Capture the cell that displays the provided text and extract its (x, y) central coordinate. 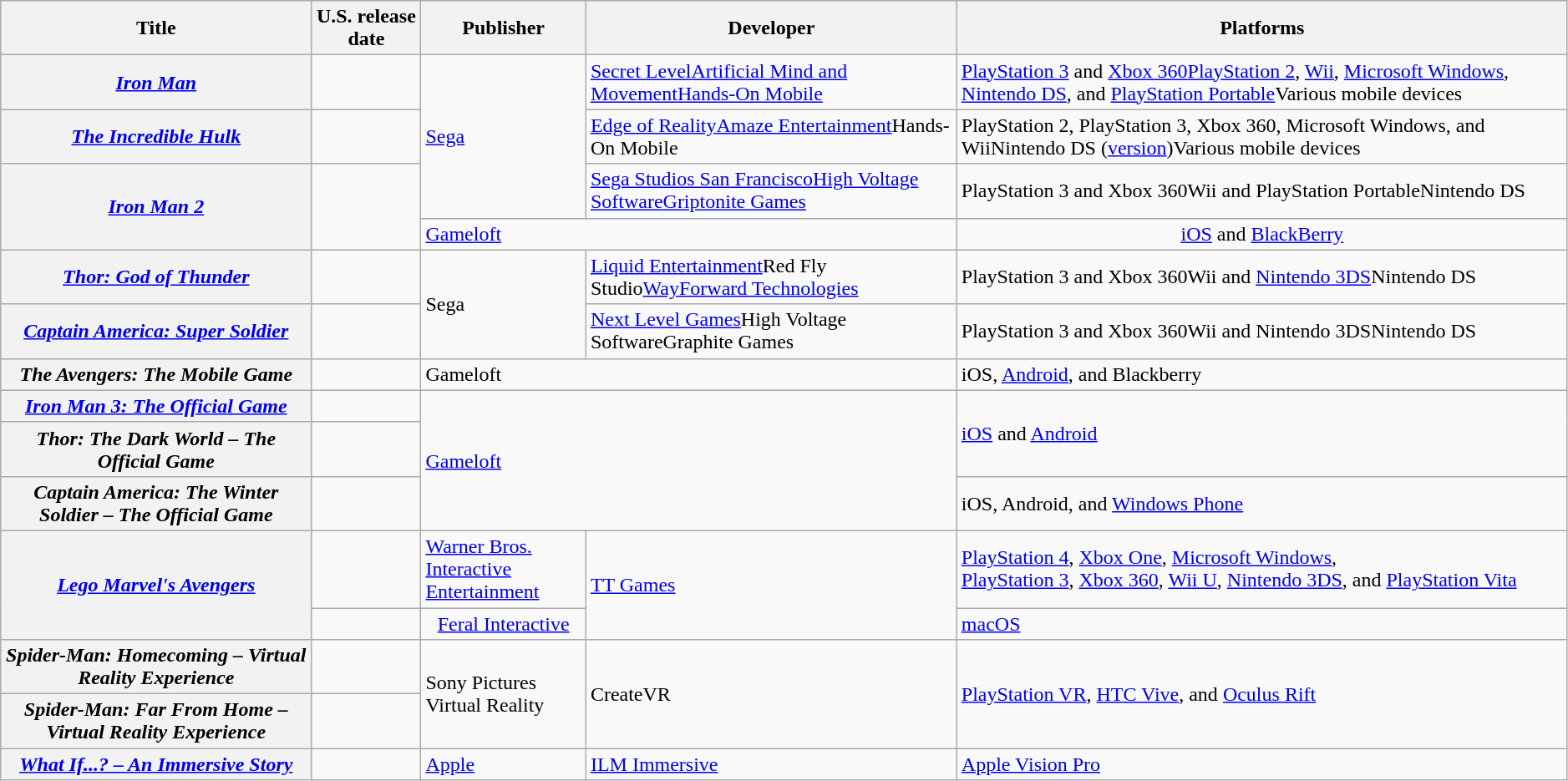
Edge of RealityAmaze EntertainmentHands-On Mobile (771, 137)
iOS and Android (1261, 433)
Sega Studios San FranciscoHigh Voltage SoftwareGriptonite Games (771, 190)
Spider-Man: Far From Home – Virtual Reality Experience (156, 722)
Sony PicturesVirtual Reality (503, 694)
Secret LevelArtificial Mind and MovementHands-On Mobile (771, 82)
Next Level GamesHigh Voltage SoftwareGraphite Games (771, 331)
iOS, Android, and Windows Phone (1261, 503)
CreateVR (771, 694)
PlayStation 4, Xbox One, Microsoft Windows,PlayStation 3, Xbox 360, Wii U, Nintendo 3DS, and PlayStation Vita (1261, 569)
Publisher (503, 28)
Platforms (1261, 28)
Feral Interactive (503, 624)
The Incredible Hulk (156, 137)
Thor: God of Thunder (156, 277)
Captain America: Super Soldier (156, 331)
Developer (771, 28)
PlayStation 2, PlayStation 3, Xbox 360, Microsoft Windows, and WiiNintendo DS (version)Various mobile devices (1261, 137)
macOS (1261, 624)
ILM Immersive (771, 764)
Lego Marvel's Avengers (156, 585)
Liquid EntertainmentRed Fly StudioWayForward Technologies (771, 277)
Apple (503, 764)
Spider-Man: Homecoming – Virtual Reality Experience (156, 667)
PlayStation VR, HTC Vive, and Oculus Rift (1261, 694)
Thor: The Dark World – The Official Game (156, 449)
Iron Man 3: The Official Game (156, 406)
What If...? – An Immersive Story (156, 764)
PlayStation 3 and Xbox 360PlayStation 2, Wii, Microsoft Windows, Nintendo DS, and PlayStation PortableVarious mobile devices (1261, 82)
Title (156, 28)
PlayStation 3 and Xbox 360Wii and PlayStation PortableNintendo DS (1261, 190)
Captain America: The Winter Soldier – The Official Game (156, 503)
The Avengers: The Mobile Game (156, 374)
iOS and BlackBerry (1261, 234)
Iron Man (156, 82)
iOS, Android, and Blackberry (1261, 374)
TT Games (771, 585)
Apple Vision Pro (1261, 764)
Iron Man 2 (156, 207)
U.S. release date (366, 28)
Warner Bros. InteractiveEntertainment (503, 569)
